Pinpoint the cell where the given text exists, returning its [X, Y] midpoint coordinate. 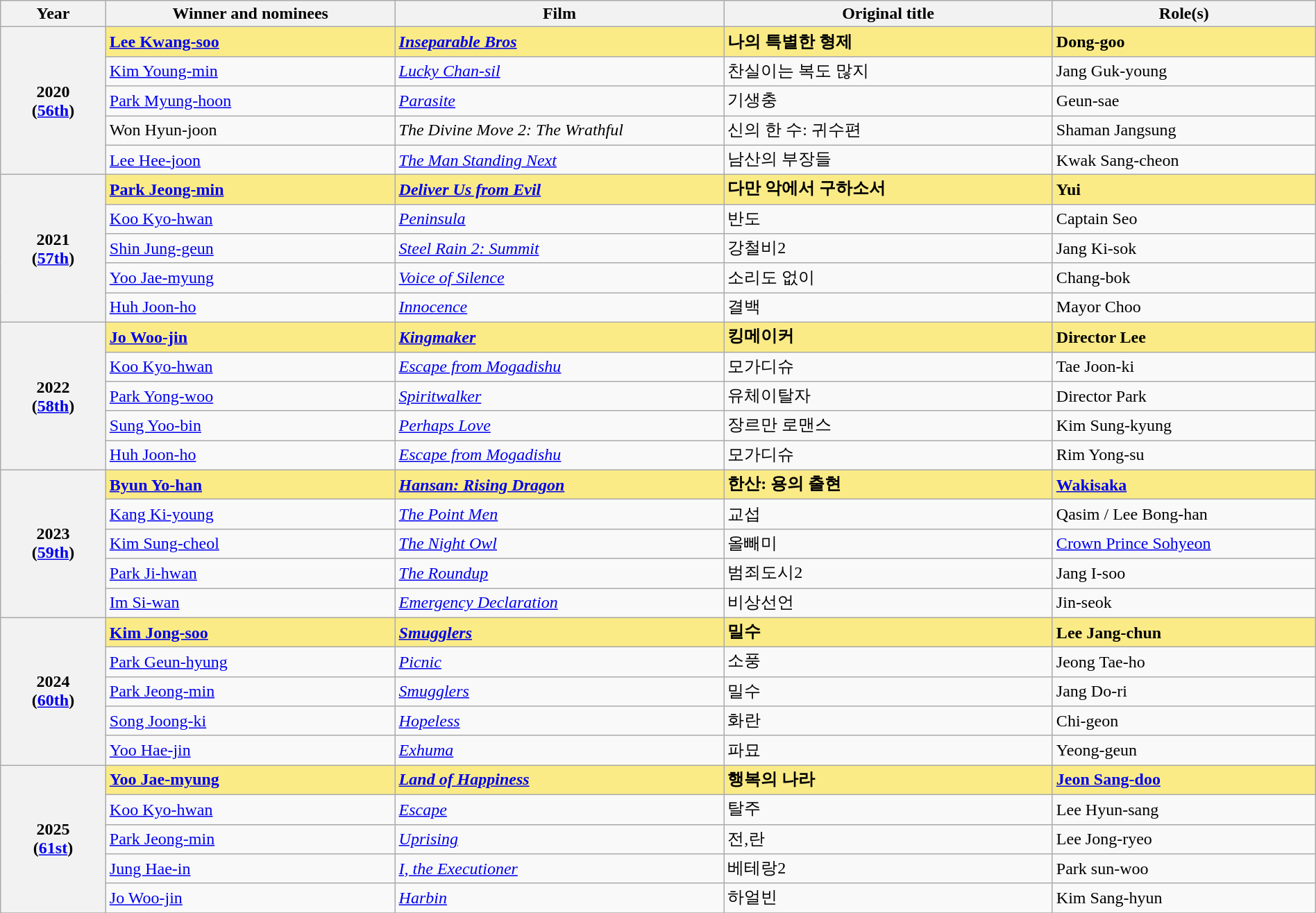
Lee Jang-сhun [1184, 633]
Kim Sung-cheol [250, 544]
강철비2 [888, 248]
Wakisaka [1184, 484]
결백 [888, 308]
하얼빈 [888, 898]
Role(s) [1184, 14]
Shin Jung-geun [250, 248]
2021(57th) [53, 248]
탈주 [888, 809]
Film [559, 14]
반도 [888, 219]
The Roundup [559, 573]
Song Joong-ki [250, 722]
Escape [559, 809]
Peninsula [559, 219]
Year [53, 14]
Mayor Choo [1184, 308]
The Night Owl [559, 544]
Jeong Tae-ho [1184, 662]
Park Yong-woo [250, 397]
Hopeless [559, 722]
Tae Joon-ki [1184, 366]
Jeon Sang-doo [1184, 780]
Kang Ki-young [250, 515]
I, the Executioner [559, 869]
Yui [1184, 190]
Land of Happiness [559, 780]
Jung Hae-in [250, 869]
Shaman Jangsung [1184, 130]
행복의 나라 [888, 780]
The Divine Move 2: The Wrathful [559, 130]
남산의 부장들 [888, 160]
Im Si-wan [250, 604]
Won Hyun-joon [250, 130]
Park sun-woo [1184, 869]
Original title [888, 14]
Lee Kwang-soo [250, 42]
한산: 용의 출현 [888, 484]
2024(60th) [53, 691]
기생충 [888, 101]
Dong-goo [1184, 42]
범죄도시2 [888, 573]
2023(59th) [53, 544]
Winner and nominees [250, 14]
Crown Prince Sohyeon [1184, 544]
Kwak Sang-cheon [1184, 160]
Jang Do-ri [1184, 691]
Jang I-soo [1184, 573]
Lucky Chan-sil [559, 71]
Park Myung-hoon [250, 101]
Parasite [559, 101]
Director Park [1184, 397]
Jang Guk-young [1184, 71]
Sung Yoo-bin [250, 426]
Jin-seok [1184, 604]
킹메이커 [888, 337]
Lee Jong-ryeo [1184, 839]
Park Ji-hwan [250, 573]
The Man Standing Next [559, 160]
Exhuma [559, 751]
2025(61st) [53, 839]
소풍 [888, 662]
Yoo Hae-jin [250, 751]
Kingmaker [559, 337]
교섭 [888, 515]
올빼미 [888, 544]
Lee Hee-joon [250, 160]
Kim Jong-soo [250, 633]
Director Lee [1184, 337]
장르만 로맨스 [888, 426]
소리도 없이 [888, 278]
Jang Ki-sok [1184, 248]
Byun Yo-han [250, 484]
전,란 [888, 839]
화란 [888, 722]
Spiritwalker [559, 397]
Chi-geon [1184, 722]
Emergency Declaration [559, 604]
유체이탈자 [888, 397]
2020(56th) [53, 101]
Innocence [559, 308]
Inseparable Bros [559, 42]
Captain Seo [1184, 219]
Park Geun-hyung [250, 662]
Uprising [559, 839]
Picnic [559, 662]
찬실이는 복도 많지 [888, 71]
Rim Yong-su [1184, 455]
Voice of Silence [559, 278]
나의 특별한 형제 [888, 42]
Kim Sung-kyung [1184, 426]
Geun-sae [1184, 101]
Yeong-geun [1184, 751]
2022(58th) [53, 395]
베테랑2 [888, 869]
Qasim / Lee Bong-han [1184, 515]
Harbin [559, 898]
파묘 [888, 751]
Steel Rain 2: Summit [559, 248]
Hansan: Rising Dragon [559, 484]
다만 악에서 구하소서 [888, 190]
신의 한 수: 귀수편 [888, 130]
Kim Young-min [250, 71]
비상선언 [888, 604]
Perhaps Love [559, 426]
Chang-bok [1184, 278]
Kim Sang-hyun [1184, 898]
The Point Men [559, 515]
Deliver Us from Evil [559, 190]
Lee Hyun-sang [1184, 809]
